From the cell containing the given text, extract its center point as [X, Y] coordinate. 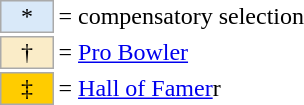
‡ [27, 88]
† [27, 52]
* [27, 16]
